Return (x, y) of the center of cell containing provided text 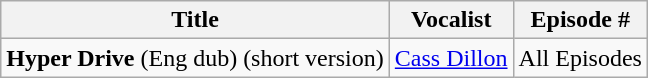
Vocalist (451, 20)
Title (196, 20)
Episode # (580, 20)
All Episodes (580, 58)
Hyper Drive (Eng dub) (short version) (196, 58)
Cass Dillon (451, 58)
